From the cell containing the given text, extract its center point as [x, y] coordinate. 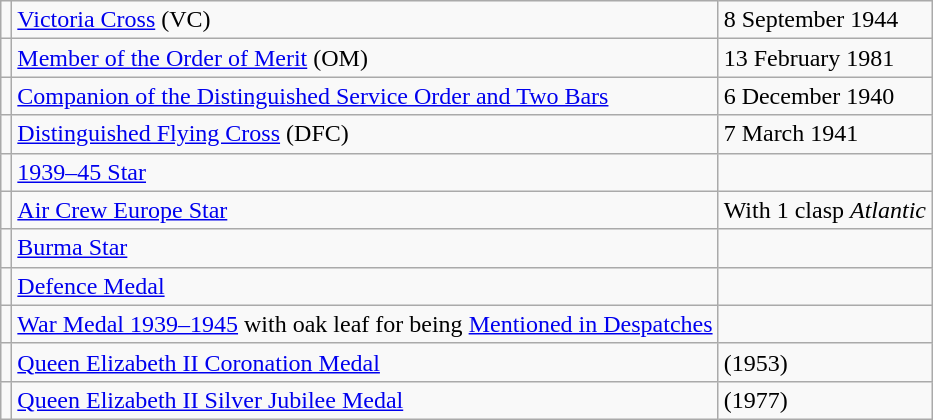
8 September 1944 [824, 20]
Victoria Cross (VC) [365, 20]
(1953) [824, 362]
(1977) [824, 400]
Distinguished Flying Cross (DFC) [365, 134]
13 February 1981 [824, 58]
War Medal 1939–1945 with oak leaf for being Mentioned in Despatches [365, 324]
Member of the Order of Merit (OM) [365, 58]
7 March 1941 [824, 134]
Companion of the Distinguished Service Order and Two Bars [365, 96]
Queen Elizabeth II Silver Jubilee Medal [365, 400]
With 1 clasp Atlantic [824, 210]
Queen Elizabeth II Coronation Medal [365, 362]
1939–45 Star [365, 172]
6 December 1940 [824, 96]
Air Crew Europe Star [365, 210]
Burma Star [365, 248]
Defence Medal [365, 286]
